Extract the (x, y) coordinate from the center of the cell holding the provided text.  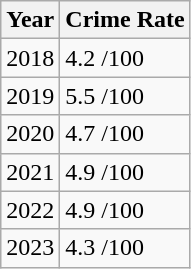
2023 (30, 248)
4.2 /100 (125, 58)
5.5 /100 (125, 96)
2022 (30, 210)
Crime Rate (125, 20)
2021 (30, 172)
4.3 /100 (125, 248)
2020 (30, 134)
4.7 /100 (125, 134)
2018 (30, 58)
2019 (30, 96)
Year (30, 20)
